Locate the cell with the specified text and output its [x, y] center coordinate. 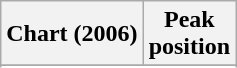
Peakposition [189, 34]
Chart (2006) [72, 34]
